Detect which cell encompasses the target text, then output its (x, y) center coordinate. 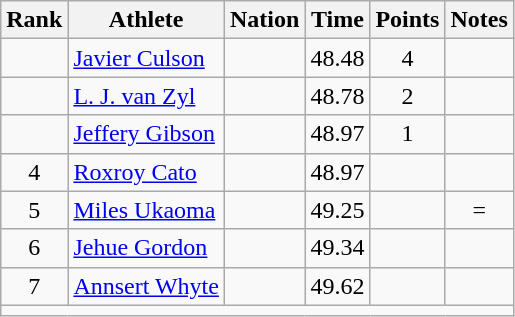
5 (34, 210)
Rank (34, 20)
Time (338, 20)
1 (408, 134)
Miles Ukaoma (146, 210)
2 (408, 96)
= (479, 210)
Javier Culson (146, 58)
Athlete (146, 20)
Jeffery Gibson (146, 134)
Jehue Gordon (146, 248)
7 (34, 286)
48.48 (338, 58)
48.78 (338, 96)
Roxroy Cato (146, 172)
49.62 (338, 286)
Points (408, 20)
L. J. van Zyl (146, 96)
Notes (479, 20)
Nation (264, 20)
49.34 (338, 248)
6 (34, 248)
Annsert Whyte (146, 286)
49.25 (338, 210)
